Return [x, y] of the center of cell containing provided text 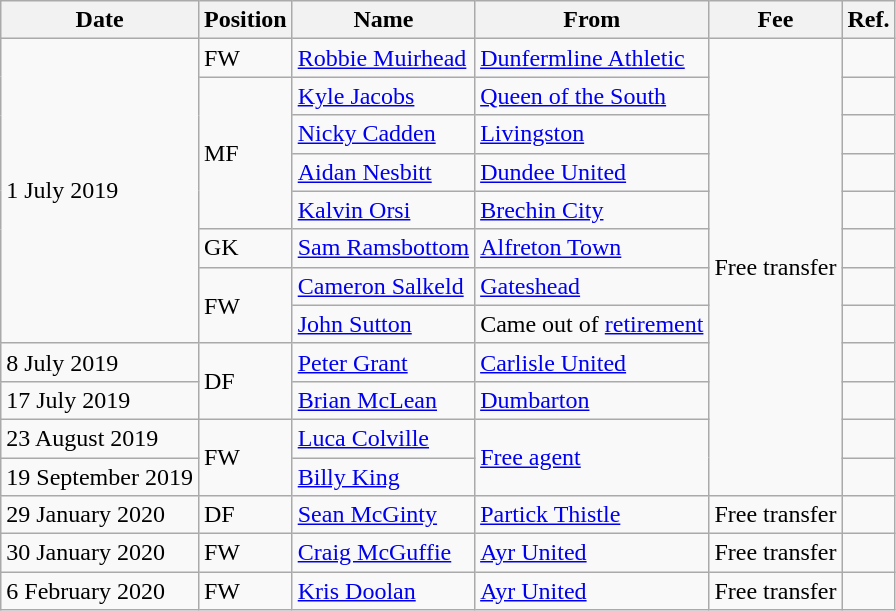
30 January 2020 [100, 553]
6 February 2020 [100, 591]
Carlisle United [592, 362]
Billy King [383, 477]
Dumbarton [592, 400]
8 July 2019 [100, 362]
Fee [776, 20]
From [592, 20]
29 January 2020 [100, 515]
Partick Thistle [592, 515]
Queen of the South [592, 96]
1 July 2019 [100, 191]
Gateshead [592, 286]
19 September 2019 [100, 477]
Kyle Jacobs [383, 96]
Luca Colville [383, 438]
Livingston [592, 134]
Alfreton Town [592, 248]
Kalvin Orsi [383, 210]
Name [383, 20]
Kris Doolan [383, 591]
Date [100, 20]
Cameron Salkeld [383, 286]
John Sutton [383, 324]
Free agent [592, 457]
Sean McGinty [383, 515]
Dunfermline Athletic [592, 58]
Aidan Nesbitt [383, 172]
Nicky Cadden [383, 134]
Came out of retirement [592, 324]
Craig McGuffie [383, 553]
Peter Grant [383, 362]
Brechin City [592, 210]
Brian McLean [383, 400]
Position [245, 20]
Dundee United [592, 172]
17 July 2019 [100, 400]
Sam Ramsbottom [383, 248]
23 August 2019 [100, 438]
Robbie Muirhead [383, 58]
MF [245, 153]
GK [245, 248]
Ref. [868, 20]
